Detect which cell encompasses the target text, then output its (X, Y) center coordinate. 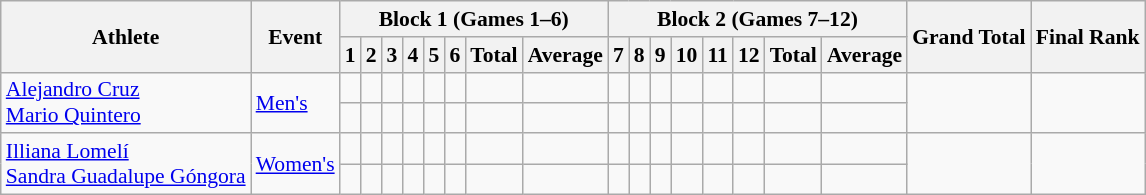
5 (434, 55)
9 (660, 55)
Alejandro CruzMario Quintero (126, 102)
Block 1 (Games 1–6) (474, 19)
7 (618, 55)
Block 2 (Games 7–12) (758, 19)
6 (454, 55)
3 (392, 55)
Event (296, 36)
4 (412, 55)
Men's (296, 102)
Illiana LomelíSandra Guadalupe Góngora (126, 164)
Grand Total (968, 36)
1 (350, 55)
Final Rank (1088, 36)
11 (718, 55)
12 (749, 55)
2 (372, 55)
Women's (296, 164)
Athlete (126, 36)
8 (640, 55)
10 (687, 55)
